From the cell containing the given text, extract its center point as (X, Y) coordinate. 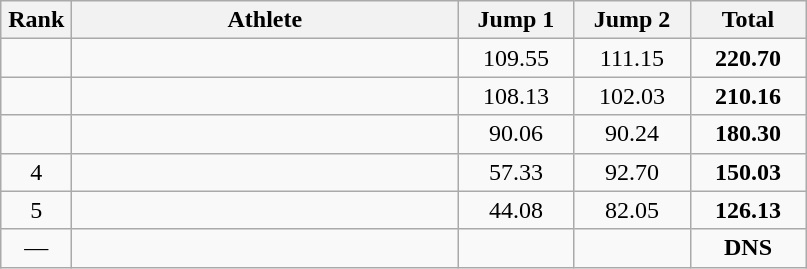
Rank (36, 20)
90.24 (632, 134)
DNS (748, 248)
— (36, 248)
57.33 (516, 172)
5 (36, 210)
90.06 (516, 134)
150.03 (748, 172)
Jump 2 (632, 20)
82.05 (632, 210)
102.03 (632, 96)
109.55 (516, 58)
180.30 (748, 134)
108.13 (516, 96)
92.70 (632, 172)
Athlete (265, 20)
111.15 (632, 58)
4 (36, 172)
44.08 (516, 210)
126.13 (748, 210)
Total (748, 20)
Jump 1 (516, 20)
220.70 (748, 58)
210.16 (748, 96)
